Determine the [X, Y] coordinate at the center of the cell enclosing the given text.  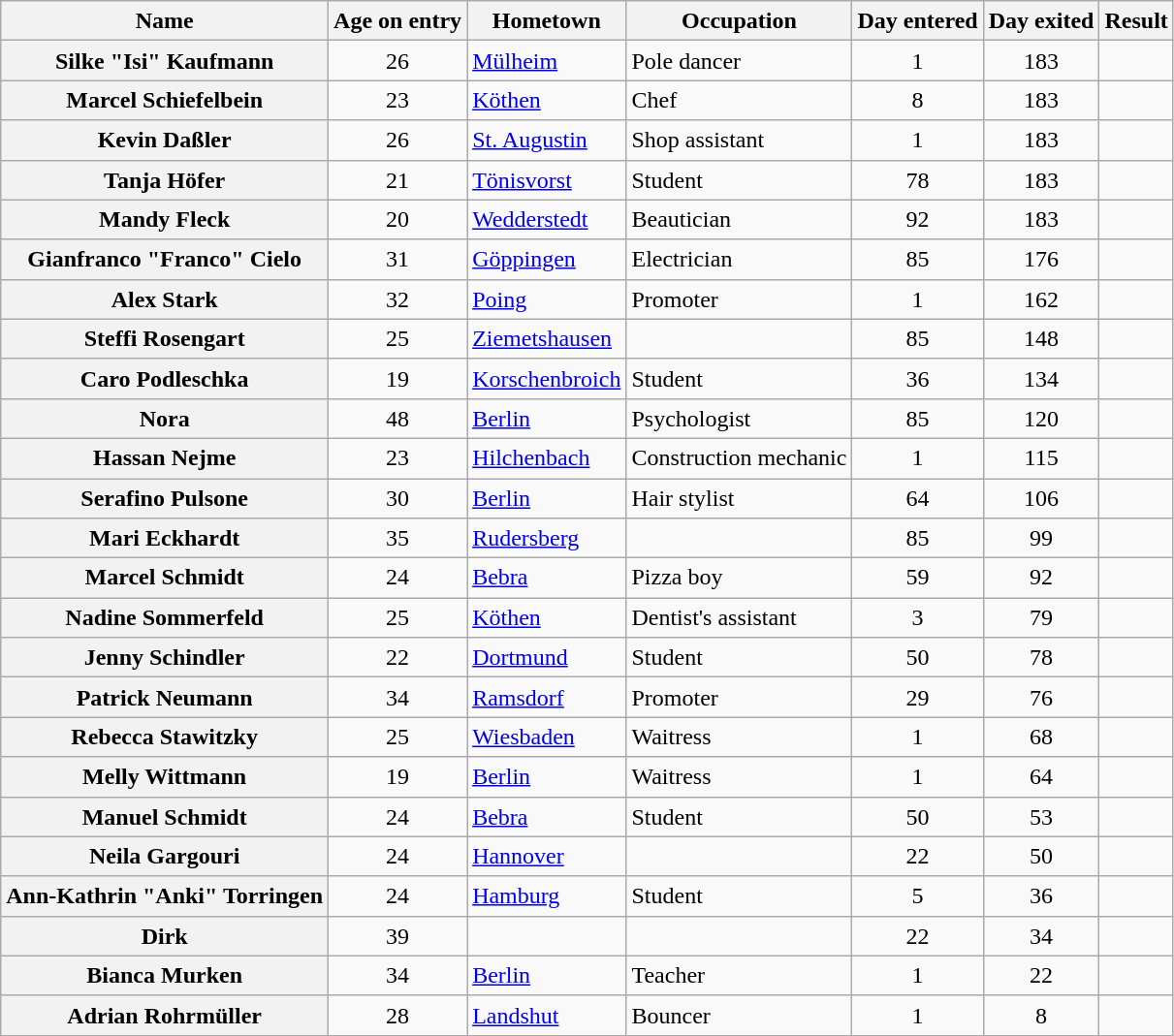
176 [1041, 260]
Day exited [1041, 21]
Bianca Murken [165, 975]
Marcel Schmidt [165, 578]
Jenny Schindler [165, 657]
Mandy Fleck [165, 219]
Hannover [547, 857]
Wedderstedt [547, 219]
Poing [547, 298]
Ann-Kathrin "Anki" Torringen [165, 895]
120 [1041, 419]
Rebecca Stawitzky [165, 737]
Serafino Pulsone [165, 498]
Göppingen [547, 260]
Beautician [739, 219]
Bouncer [739, 1016]
Ziemetshausen [547, 339]
28 [397, 1016]
Manuel Schmidt [165, 816]
Ramsdorf [547, 698]
Pole dancer [739, 60]
Rudersberg [547, 539]
Wiesbaden [547, 737]
31 [397, 260]
Hilchenbach [547, 457]
Dirk [165, 936]
Occupation [739, 21]
76 [1041, 698]
35 [397, 539]
21 [397, 180]
148 [1041, 339]
Hamburg [547, 895]
Neila Gargouri [165, 857]
32 [397, 298]
Pizza boy [739, 578]
3 [917, 618]
Age on entry [397, 21]
Hassan Nejme [165, 457]
Nadine Sommerfeld [165, 618]
Melly Wittmann [165, 777]
Mülheim [547, 60]
Gianfranco "Franco" Cielo [165, 260]
Shop assistant [739, 140]
99 [1041, 539]
Chef [739, 101]
79 [1041, 618]
Psychologist [739, 419]
Dortmund [547, 657]
Day entered [917, 21]
Korschenbroich [547, 378]
59 [917, 578]
Nora [165, 419]
Result [1136, 21]
Electrician [739, 260]
53 [1041, 816]
Landshut [547, 1016]
St. Augustin [547, 140]
Hair stylist [739, 498]
29 [917, 698]
Caro Podleschka [165, 378]
Kevin Daßler [165, 140]
68 [1041, 737]
39 [397, 936]
Marcel Schiefelbein [165, 101]
115 [1041, 457]
30 [397, 498]
Silke "Isi" Kaufmann [165, 60]
20 [397, 219]
Tönisvorst [547, 180]
106 [1041, 498]
Patrick Neumann [165, 698]
Alex Stark [165, 298]
Tanja Höfer [165, 180]
5 [917, 895]
Construction mechanic [739, 457]
Adrian Rohrmüller [165, 1016]
Mari Eckhardt [165, 539]
Teacher [739, 975]
Steffi Rosengart [165, 339]
Name [165, 21]
Dentist's assistant [739, 618]
Hometown [547, 21]
134 [1041, 378]
162 [1041, 298]
48 [397, 419]
